Extract the [X, Y] coordinate from the center of the cell holding the provided text.  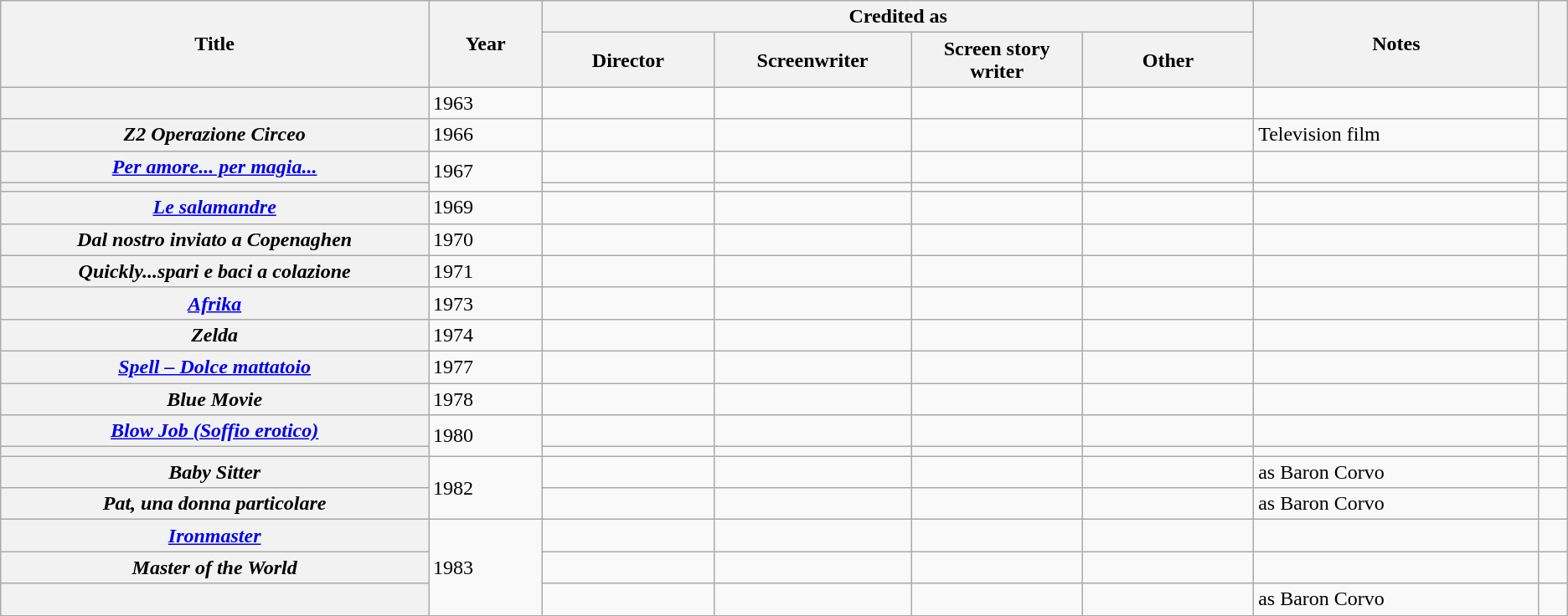
Credited as [898, 17]
1982 [486, 488]
Title [214, 44]
1971 [486, 271]
1967 [486, 171]
Ironmaster [214, 536]
1963 [486, 103]
Television film [1396, 135]
Screen story writer [997, 60]
Baby Sitter [214, 472]
1980 [486, 435]
1978 [486, 399]
Blue Movie [214, 399]
Le salamandre [214, 208]
Dal nostro inviato a Copenaghen [214, 239]
Spell – Dolce mattatoio [214, 367]
Other [1168, 60]
Blow Job (Soffio erotico) [214, 431]
1974 [486, 335]
Afrika [214, 303]
Pat, una donna particolare [214, 504]
Director [628, 60]
Master of the World [214, 567]
1973 [486, 303]
Quickly...spari e baci a colazione [214, 271]
1983 [486, 567]
Year [486, 44]
Per amore... per magia... [214, 167]
Zelda [214, 335]
Screenwriter [812, 60]
1966 [486, 135]
Z2 Operazione Circeo [214, 135]
Notes [1396, 44]
1977 [486, 367]
1970 [486, 239]
1969 [486, 208]
